Identify which cell holds the provided text, then report its [x, y] central coordinate. 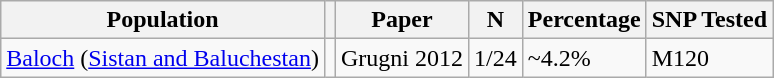
Grugni 2012 [402, 58]
Population [163, 20]
Baloch (Sistan and Baluchestan) [163, 58]
N [496, 20]
Percentage [584, 20]
SNP Tested [709, 20]
M120 [709, 58]
1/24 [496, 58]
Paper [402, 20]
~4.2% [584, 58]
